Detect which cell encompasses the target text, then output its [X, Y] center coordinate. 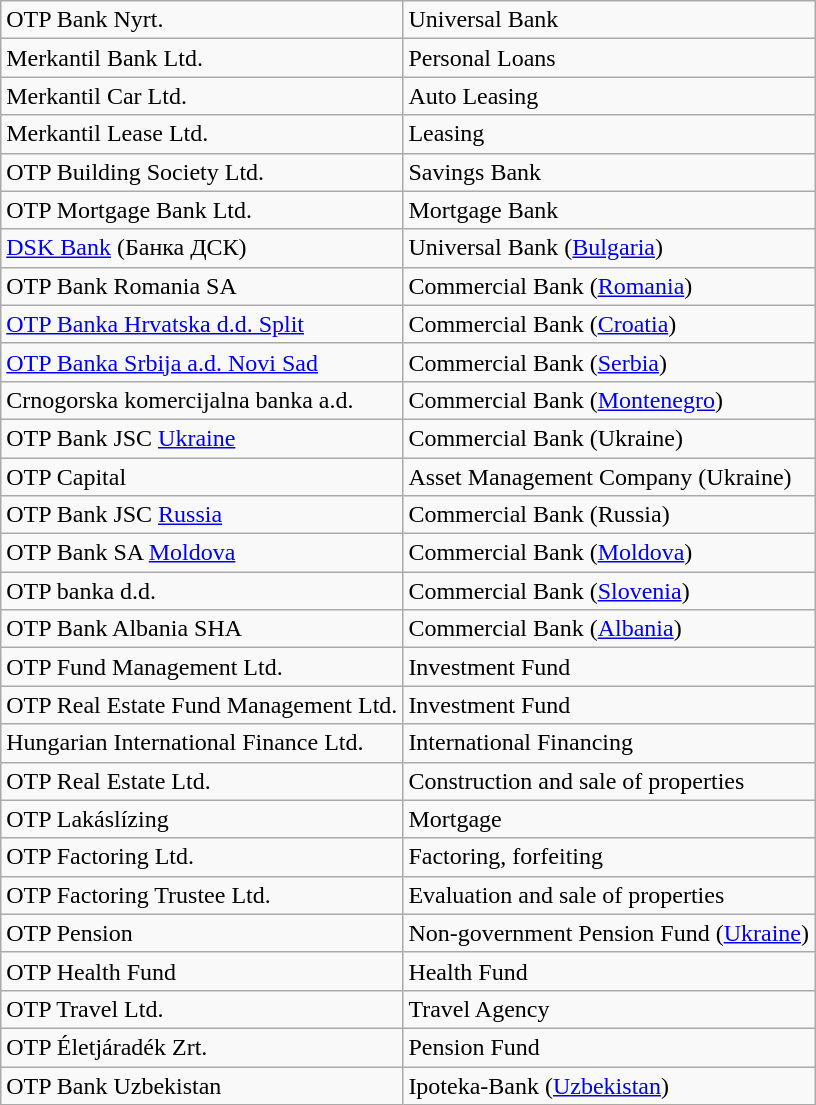
Commercial Bank (Russia) [609, 515]
Commercial Bank (Slovenia) [609, 591]
OTP Életjáradék Zrt. [202, 1047]
OTP Health Fund [202, 971]
Universal Bank (Bulgaria) [609, 248]
Evaluation and sale of properties [609, 895]
Commercial Bank (Albania) [609, 629]
OTP Travel Ltd. [202, 1009]
Savings Bank [609, 172]
OTP Real Estate Ltd. [202, 781]
Ipoteka-Bank (Uzbekistan) [609, 1085]
Hungarian International Finance Ltd. [202, 743]
Merkantil Car Ltd. [202, 96]
Merkantil Lease Ltd. [202, 134]
Commercial Bank (Serbia) [609, 362]
OTP Banka Srbija a.d. Novi Sad [202, 362]
Universal Bank [609, 20]
OTP Real Estate Fund Management Ltd. [202, 705]
OTP Factoring Trustee Ltd. [202, 895]
OTP Pension [202, 933]
Auto Leasing [609, 96]
Construction and sale of properties [609, 781]
Mortgage Bank [609, 210]
OTP Bank Romania SA [202, 286]
OTP Banka Hrvatska d.d. Split [202, 324]
OTP banka d.d. [202, 591]
Health Fund [609, 971]
DSK Bank (Банка ДСК) [202, 248]
OTP Bank Albania SHA [202, 629]
Factoring, forfeiting [609, 857]
Commercial Bank (Romania) [609, 286]
Commercial Bank (Montenegro) [609, 400]
OTP Factoring Ltd. [202, 857]
Commercial Bank (Ukraine) [609, 438]
Crnogorska komercijalna banka a.d. [202, 400]
Commercial Bank (Croatia) [609, 324]
OTP Bank Nyrt. [202, 20]
OTP Mortgage Bank Ltd. [202, 210]
OTP Bank JSC Russia [202, 515]
Leasing [609, 134]
Pension Fund [609, 1047]
Merkantil Bank Ltd. [202, 58]
International Financing [609, 743]
Personal Loans [609, 58]
OTP Capital [202, 477]
OTP Bank Uzbekistan [202, 1085]
OTP Lakáslízing [202, 819]
OTP Bank SA Moldova [202, 553]
Mortgage [609, 819]
Travel Agency [609, 1009]
Non-government Pension Fund (Ukraine) [609, 933]
OTP Bank JSC Ukraine [202, 438]
OTP Building Society Ltd. [202, 172]
Asset Management Company (Ukraine) [609, 477]
Commercial Bank (Moldova) [609, 553]
OTP Fund Management Ltd. [202, 667]
